Output the [X, Y] coordinate of the center of the cell containing the given text.  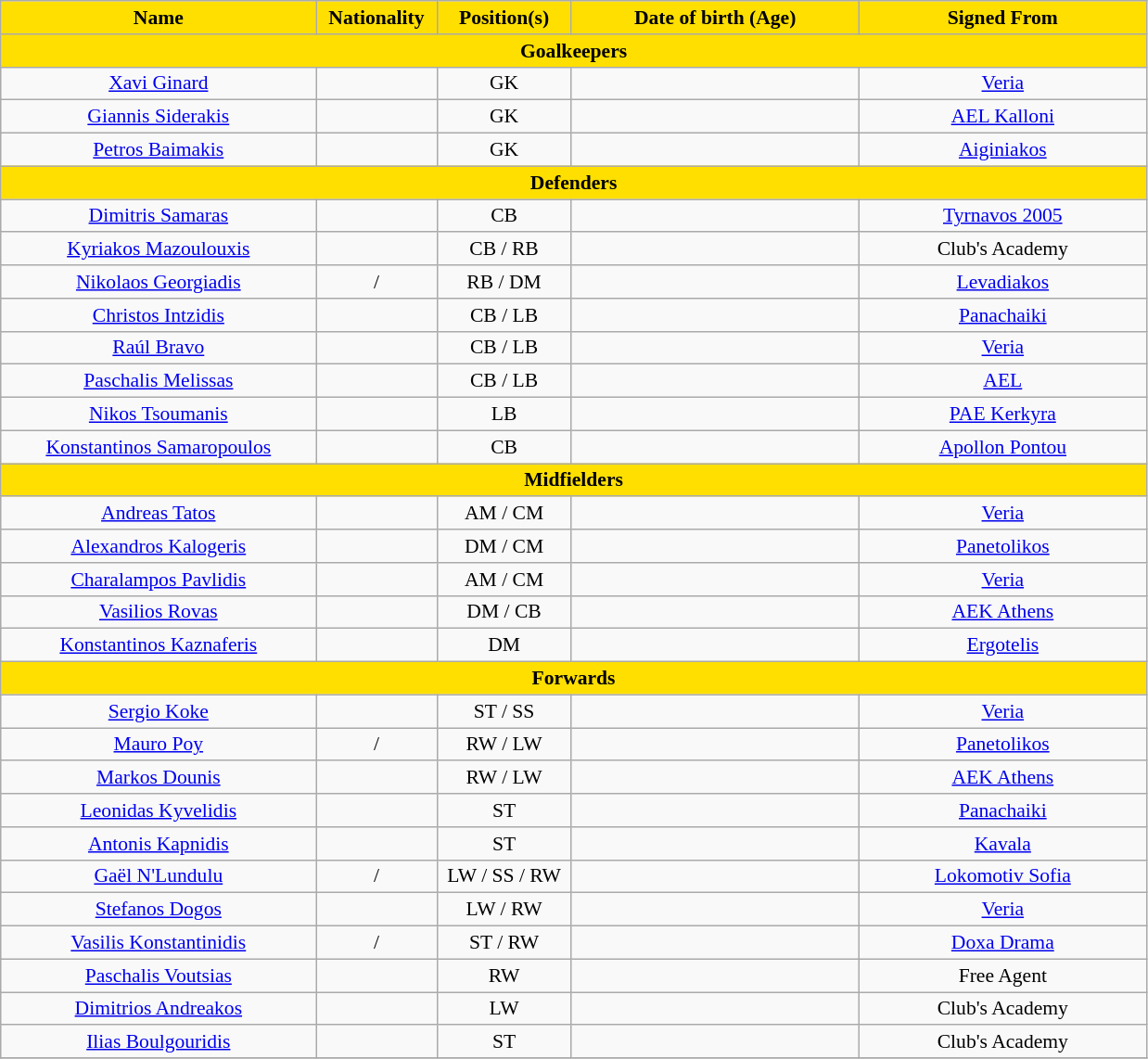
Name [159, 18]
Nikos Tsoumanis [159, 415]
Vasilios Rovas [159, 612]
Position(s) [504, 18]
Kavala [1002, 844]
Mauro Poy [159, 745]
Konstantinos Samaropoulos [159, 447]
AEL Kalloni [1002, 117]
Nationality [376, 18]
Giannis Siderakis [159, 117]
Nikolaos Georgiadis [159, 282]
Charalampos Pavlidis [159, 580]
LW / RW [504, 910]
Tyrnavos 2005 [1002, 216]
CB / RB [504, 249]
DM [504, 645]
PAE Kerkyra [1002, 415]
Forwards [574, 679]
Midfielders [574, 480]
Paschalis Melissas [159, 381]
DM / CB [504, 612]
Xavi Ginard [159, 83]
Petros Baimakis [159, 150]
Christos Intzidis [159, 315]
Apollon Pontou [1002, 447]
ST / SS [504, 711]
Kyriakos Mazoulouxis [159, 249]
Free Agent [1002, 976]
LB [504, 415]
Ilias Boulgouridis [159, 1042]
Signed From [1002, 18]
AEL [1002, 381]
Vasilis Konstantinidis [159, 943]
Dimitrios Andreakos [159, 1009]
Sergio Koke [159, 711]
ST / RW [504, 943]
Stefanos Dogos [159, 910]
Andreas Tatos [159, 514]
Markos Dounis [159, 778]
RW [504, 976]
Doxa Drama [1002, 943]
Lokomotiv Sofia [1002, 876]
RB / DM [504, 282]
Ergotelis [1002, 645]
LW [504, 1009]
Konstantinos Kaznaferis [159, 645]
Aiginiakos [1002, 150]
Gaël N'Lundulu [159, 876]
Dimitris Samaras [159, 216]
DM / CM [504, 546]
Antonis Kapnidis [159, 844]
LW / SS / RW [504, 876]
Levadiakos [1002, 282]
Goalkeepers [574, 51]
Raúl Bravo [159, 348]
Paschalis Voutsias [159, 976]
Leonidas Kyvelidis [159, 810]
Defenders [574, 183]
Alexandros Kalogeris [159, 546]
Date of birth (Age) [715, 18]
